Locate the cell with the specified text and output its [x, y] center coordinate. 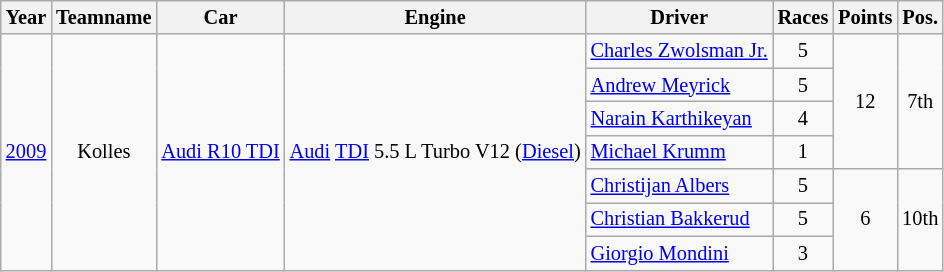
Christijan Albers [680, 186]
Christian Bakkerud [680, 219]
Races [804, 17]
Kolles [104, 152]
Points [865, 17]
Year [26, 17]
Audi TDI 5.5 L Turbo V12 (Diesel) [436, 152]
1 [804, 152]
3 [804, 253]
Narain Karthikeyan [680, 118]
10th [920, 220]
Giorgio Mondini [680, 253]
4 [804, 118]
6 [865, 220]
Michael Krumm [680, 152]
12 [865, 102]
Engine [436, 17]
Charles Zwolsman Jr. [680, 51]
Audi R10 TDI [220, 152]
Andrew Meyrick [680, 85]
2009 [26, 152]
Driver [680, 17]
Car [220, 17]
Pos. [920, 17]
7th [920, 102]
Teamname [104, 17]
